Search for the cell housing the specified text and yield its (x, y) center coordinate. 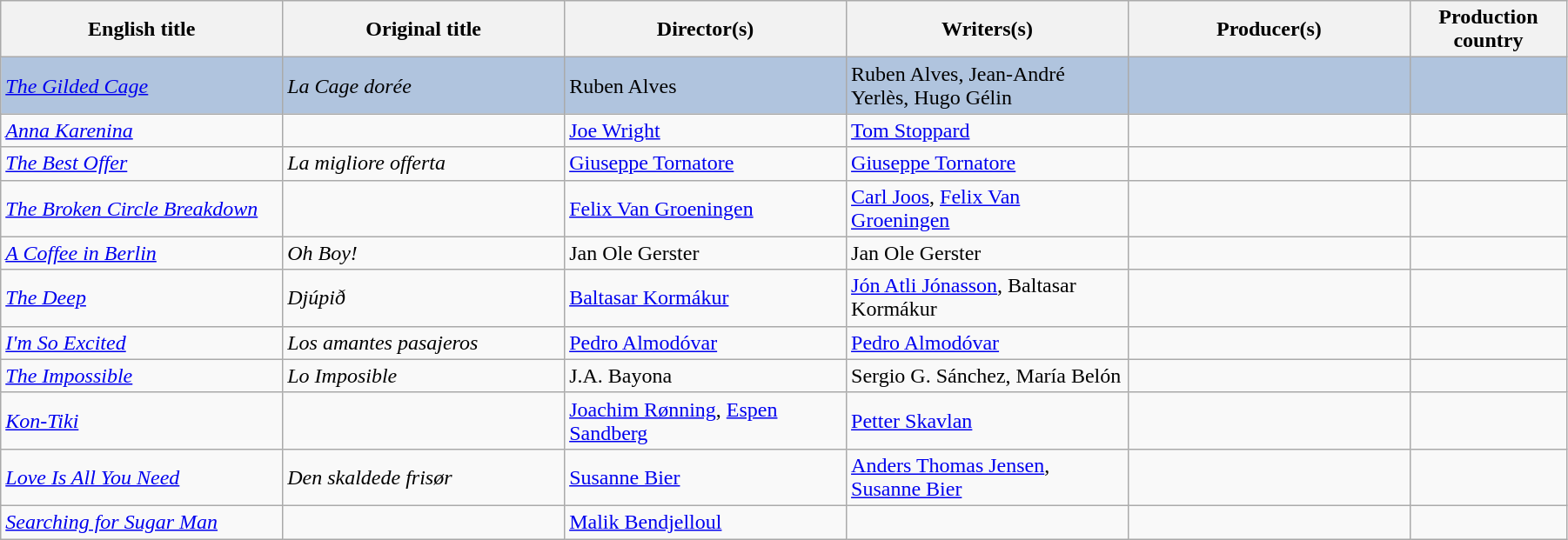
Oh Boy! (424, 253)
Love Is All You Need (142, 477)
Anders Thomas Jensen, Susanne Bier (988, 477)
The Broken Circle Breakdown (142, 209)
La Cage dorée (424, 85)
The Gilded Cage (142, 85)
Petter Skavlan (988, 421)
Producer(s) (1269, 30)
The Impossible (142, 376)
Felix Van Groeningen (706, 209)
Joachim Rønning, Espen Sandberg (706, 421)
Los amantes pasajeros (424, 343)
Ruben Alves, Jean-André Yerlès, Hugo Gélin (988, 85)
Susanne Bier (706, 477)
Malik Bendjelloul (706, 522)
Original title (424, 30)
Searching for Sugar Man (142, 522)
Tom Stoppard (988, 130)
Joe Wright (706, 130)
The Deep (142, 297)
A Coffee in Berlin (142, 253)
Den skaldede frisør (424, 477)
J.A. Bayona (706, 376)
Writers(s) (988, 30)
La migliore offerta (424, 163)
The Best Offer (142, 163)
Director(s) (706, 30)
Djúpið (424, 297)
I'm So Excited (142, 343)
Baltasar Kormákur (706, 297)
Ruben Alves (706, 85)
Anna Karenina (142, 130)
Lo Imposible (424, 376)
Carl Joos, Felix Van Groeningen (988, 209)
English title (142, 30)
Sergio G. Sánchez, María Belón (988, 376)
Production country (1488, 30)
Kon-Tiki (142, 421)
Jón Atli Jónasson, Baltasar Kormákur (988, 297)
